Scan for the cell matching the given text and deliver its [X, Y] coordinate at center. 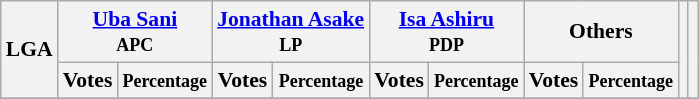
LGA [30, 50]
Isa AshiruPDP [446, 32]
Others [601, 32]
Uba SaniAPC [135, 32]
Jonathan AsakeLP [290, 32]
